For the text-containing cell, return its midpoint in (X, Y) coordinate format. 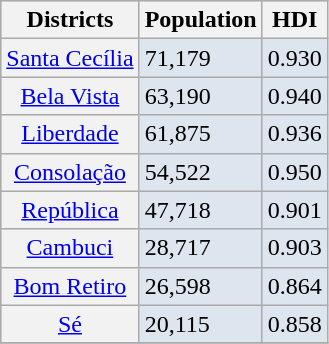
61,875 (200, 134)
0.864 (294, 286)
Bela Vista (70, 96)
0.940 (294, 96)
Sé (70, 324)
Santa Cecília (70, 58)
0.936 (294, 134)
Cambuci (70, 248)
Districts (70, 20)
26,598 (200, 286)
Liberdade (70, 134)
54,522 (200, 172)
HDI (294, 20)
28,717 (200, 248)
0.950 (294, 172)
20,115 (200, 324)
63,190 (200, 96)
Bom Retiro (70, 286)
47,718 (200, 210)
0.903 (294, 248)
Consolação (70, 172)
71,179 (200, 58)
0.901 (294, 210)
Population (200, 20)
República (70, 210)
0.858 (294, 324)
0.930 (294, 58)
